Pinpoint the cell where the given text exists, returning its (x, y) midpoint coordinate. 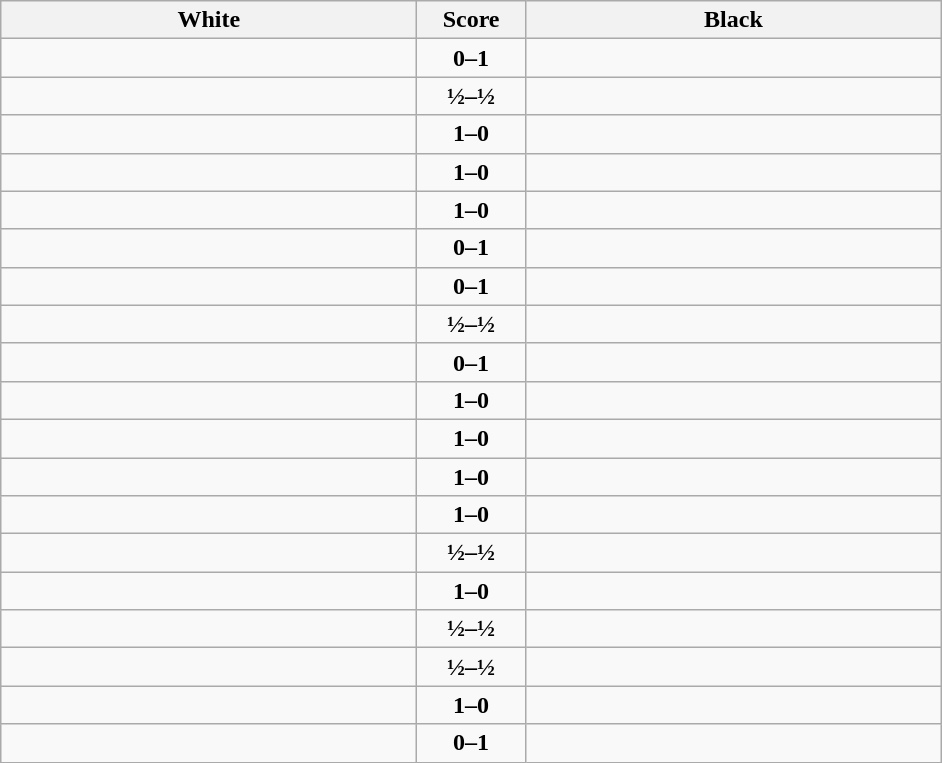
Black (733, 20)
Score (472, 20)
White (209, 20)
